Scan for the cell matching the given text and deliver its [x, y] coordinate at center. 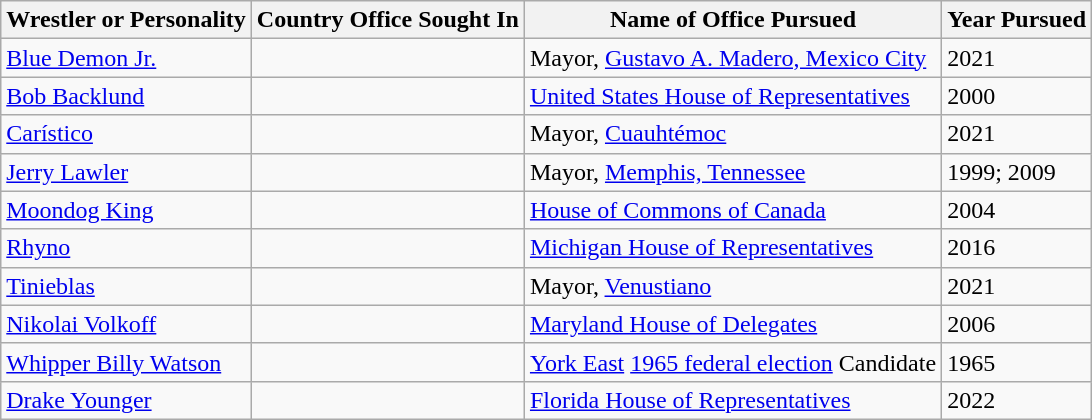
Moondog King [126, 210]
Michigan House of Representatives [732, 248]
Mayor, Venustiano [732, 286]
2004 [1017, 210]
Tinieblas [126, 286]
Nikolai Volkoff [126, 324]
House of Commons of Canada [732, 210]
United States House of Representatives [732, 96]
1999; 2009 [1017, 172]
Mayor, Gustavo A. Madero, Mexico City [732, 58]
Whipper Billy Watson [126, 362]
2000 [1017, 96]
Country Office Sought In [388, 20]
2016 [1017, 248]
Year Pursued [1017, 20]
Jerry Lawler [126, 172]
Carístico [126, 134]
Blue Demon Jr. [126, 58]
Mayor, Cuauhtémoc [732, 134]
Florida House of Representatives [732, 400]
Wrestler or Personality [126, 20]
Name of Office Pursued [732, 20]
Mayor, Memphis, Tennessee [732, 172]
Drake Younger [126, 400]
Maryland House of Delegates [732, 324]
Rhyno [126, 248]
2006 [1017, 324]
1965 [1017, 362]
Bob Backlund [126, 96]
York East 1965 federal election Candidate [732, 362]
2022 [1017, 400]
